From the cell containing the given text, extract its center point as (x, y) coordinate. 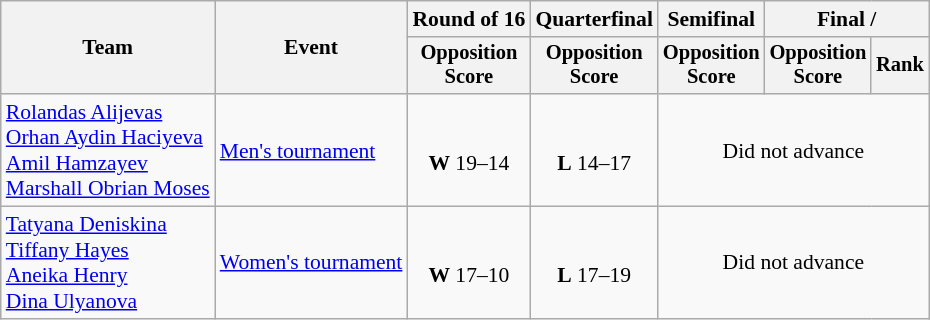
L 14–17 (594, 150)
Women's tournament (312, 263)
L 17–19 (594, 263)
Round of 16 (468, 19)
Final / (847, 19)
Event (312, 48)
Tatyana DeniskinaTiffany HayesAneika HenryDina Ulyanova (108, 263)
Rank (900, 66)
Quarterfinal (594, 19)
Semifinal (712, 19)
W 17–10 (468, 263)
W 19–14 (468, 150)
Men's tournament (312, 150)
Rolandas AlijevasOrhan Aydin HaciyevaAmil HamzayevMarshall Obrian Moses (108, 150)
Team (108, 48)
